Determine the [x, y] coordinate at the center of the cell enclosing the given text.  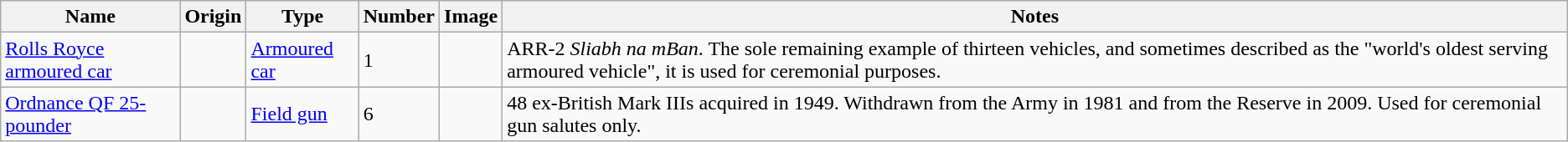
Number [399, 17]
Armoured car [302, 60]
1 [399, 60]
Rolls Royce armoured car [90, 60]
Notes [1035, 17]
Ordnance QF 25-pounder [90, 114]
Field gun [302, 114]
Image [471, 17]
6 [399, 114]
Name [90, 17]
Origin [213, 17]
Type [302, 17]
48 ex-British Mark IIIs acquired in 1949. Withdrawn from the Army in 1981 and from the Reserve in 2009. Used for ceremonial gun salutes only. [1035, 114]
